Return the [X, Y] coordinate for the center point of the cell that contains the specified text.  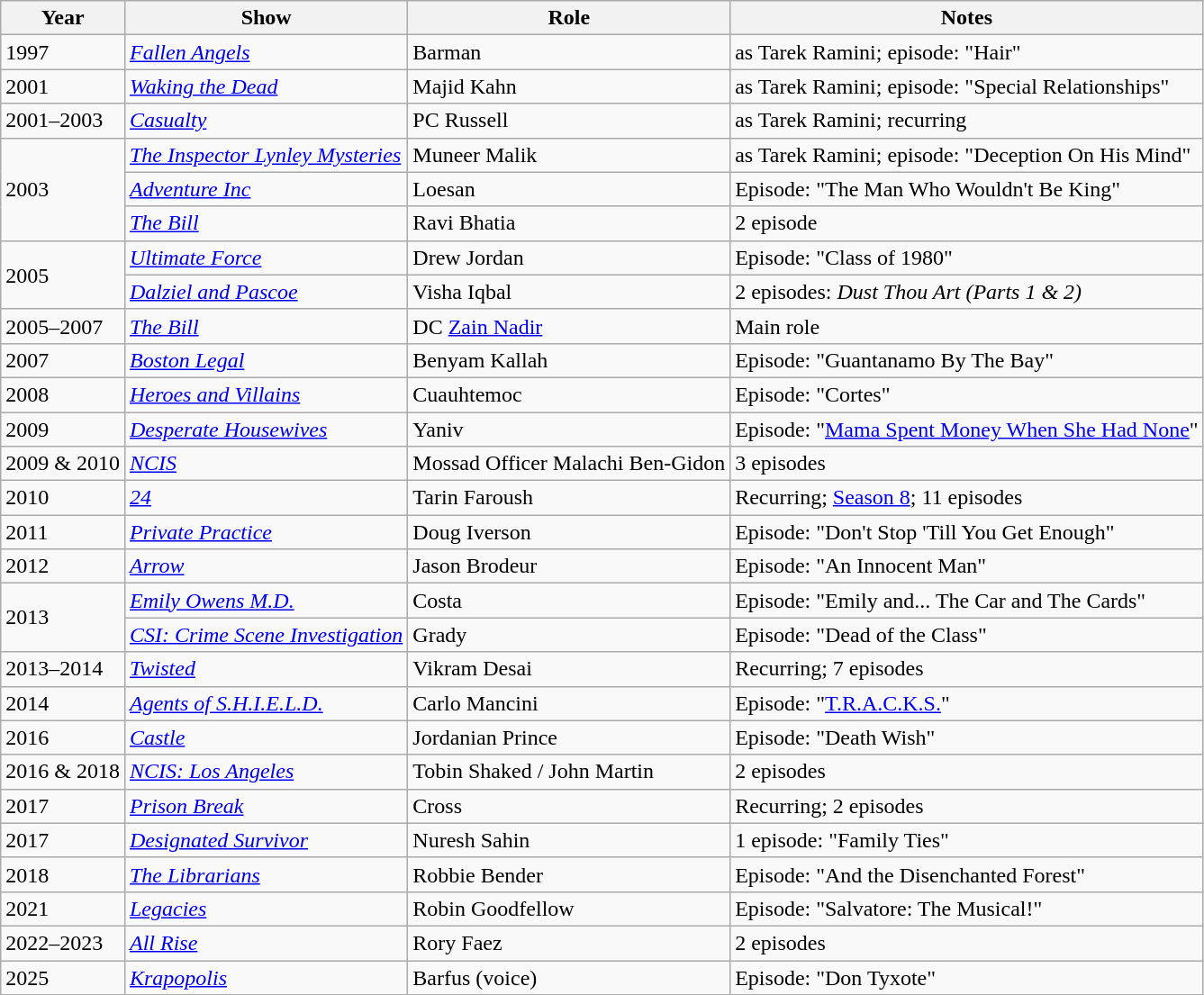
Episode: "Emily and... The Car and The Cards" [967, 601]
2016 [63, 737]
Episode: "Class of 1980" [967, 258]
Nuresh Sahin [569, 840]
Carlo Mancini [569, 703]
Episode: "Mama Spent Money When She Had None" [967, 430]
Episode: "Salvatore: The Musical!" [967, 909]
2010 [63, 498]
2008 [63, 394]
Robin Goodfellow [569, 909]
Waking the Dead [266, 86]
PC Russell [569, 121]
3 episodes [967, 464]
2021 [63, 909]
Adventure Inc [266, 189]
Episode: "Cortes" [967, 394]
All Rise [266, 943]
Grady [569, 635]
2001 [63, 86]
Majid Kahn [569, 86]
Visha Iqbal [569, 292]
2009 [63, 430]
Recurring; Season 8; 11 episodes [967, 498]
Twisted [266, 669]
Barfus (voice) [569, 977]
Tarin Faroush [569, 498]
Episode: "T.R.A.C.K.S." [967, 703]
Arrow [266, 566]
2009 & 2010 [63, 464]
Jason Brodeur [569, 566]
24 [266, 498]
Dalziel and Pascoe [266, 292]
DC Zain Nadir [569, 326]
Loesan [569, 189]
Benyam Kallah [569, 360]
Episode: "Death Wish" [967, 737]
Episode: "And the Disenchanted Forest" [967, 874]
The Inspector Lynley Mysteries [266, 155]
Castle [266, 737]
2005 [63, 275]
Mossad Officer Malachi Ben-Gidon [569, 464]
2005–2007 [63, 326]
Drew Jordan [569, 258]
1 episode: "Family Ties" [967, 840]
2016 & 2018 [63, 772]
CSI: Crime Scene Investigation [266, 635]
2 episode [967, 223]
Legacies [266, 909]
Episode: "Guantanamo By The Bay" [967, 360]
The Librarians [266, 874]
2001–2003 [63, 121]
1997 [63, 52]
2012 [63, 566]
2018 [63, 874]
Episode: "Don't Stop 'Till You Get Enough" [967, 532]
Recurring; 2 episodes [967, 806]
Heroes and Villains [266, 394]
as Tarek Ramini; recurring [967, 121]
Cuauhtemoc [569, 394]
2 episodes: Dust Thou Art (Parts 1 & 2) [967, 292]
Recurring; 7 episodes [967, 669]
Rory Faez [569, 943]
Prison Break [266, 806]
as Tarek Ramini; episode: "Hair" [967, 52]
Cross [569, 806]
2013–2014 [63, 669]
Jordanian Prince [569, 737]
2007 [63, 360]
Emily Owens M.D. [266, 601]
2025 [63, 977]
Vikram Desai [569, 669]
2003 [63, 189]
Notes [967, 18]
Main role [967, 326]
Tobin Shaked / John Martin [569, 772]
Fallen Angels [266, 52]
Ultimate Force [266, 258]
Casualty [266, 121]
Muneer Malik [569, 155]
Episode: "An Innocent Man" [967, 566]
as Tarek Ramini; episode: "Deception On His Mind" [967, 155]
2022–2023 [63, 943]
Boston Legal [266, 360]
Designated Survivor [266, 840]
2011 [63, 532]
Show [266, 18]
NCIS: Los Angeles [266, 772]
2014 [63, 703]
Barman [569, 52]
Desperate Housewives [266, 430]
Episode: "The Man Who Wouldn't Be King" [967, 189]
Episode: "Don Tyxote" [967, 977]
Year [63, 18]
Costa [569, 601]
Agents of S.H.I.E.L.D. [266, 703]
Robbie Bender [569, 874]
Yaniv [569, 430]
Ravi Bhatia [569, 223]
NCIS [266, 464]
Krapopolis [266, 977]
2013 [63, 618]
Private Practice [266, 532]
Role [569, 18]
Episode: "Dead of the Class" [967, 635]
Doug Iverson [569, 532]
as Tarek Ramini; episode: "Special Relationships" [967, 86]
